Return (X, Y) of the center of cell containing provided text 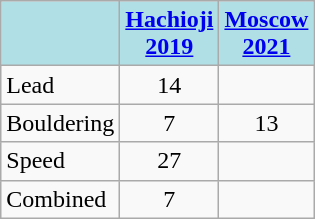
Combined (60, 199)
14 (170, 85)
Speed (60, 161)
13 (266, 123)
27 (170, 161)
Lead (60, 85)
Moscow2021 (266, 34)
Bouldering (60, 123)
Hachioji2019 (170, 34)
